Search for the cell housing the specified text and yield its (X, Y) center coordinate. 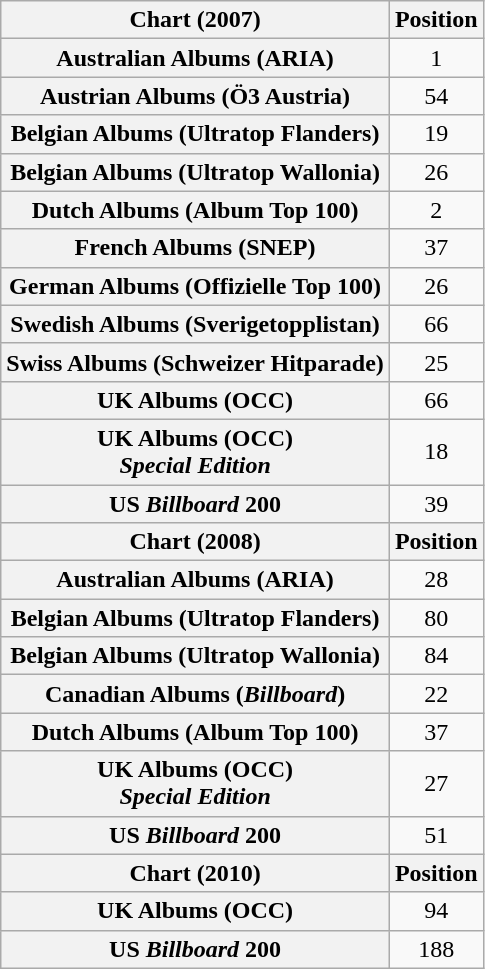
84 (436, 656)
French Albums (SNEP) (196, 248)
German Albums (Offizielle Top 100) (196, 286)
94 (436, 911)
Chart (2008) (196, 542)
1 (436, 58)
Chart (2010) (196, 873)
Chart (2007) (196, 20)
18 (436, 452)
28 (436, 580)
Swiss Albums (Schweizer Hitparade) (196, 362)
19 (436, 134)
51 (436, 835)
54 (436, 96)
25 (436, 362)
Swedish Albums (Sverigetopplistan) (196, 324)
188 (436, 949)
27 (436, 784)
2 (436, 210)
39 (436, 503)
Austrian Albums (Ö3 Austria) (196, 96)
Canadian Albums (Billboard) (196, 694)
22 (436, 694)
80 (436, 618)
